Detect which cell encompasses the target text, then output its [X, Y] center coordinate. 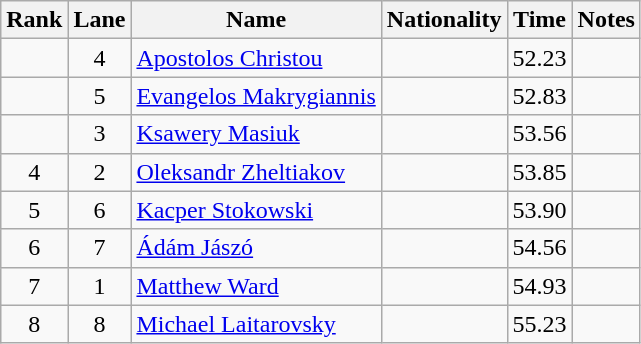
53.85 [540, 172]
2 [100, 172]
52.23 [540, 58]
Name [256, 20]
Oleksandr Zheltiakov [256, 172]
53.90 [540, 210]
Lane [100, 20]
3 [100, 134]
Rank [34, 20]
Ksawery Masiuk [256, 134]
Evangelos Makrygiannis [256, 96]
Ádám Jászó [256, 248]
Kacper Stokowski [256, 210]
Notes [606, 20]
Apostolos Christou [256, 58]
53.56 [540, 134]
1 [100, 286]
Michael Laitarovsky [256, 324]
Nationality [444, 20]
Matthew Ward [256, 286]
54.93 [540, 286]
52.83 [540, 96]
54.56 [540, 248]
Time [540, 20]
55.23 [540, 324]
